For the text-containing cell, return its midpoint in (X, Y) coordinate format. 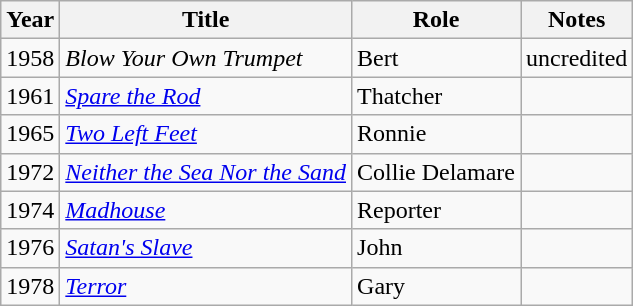
Collie Delamare (436, 172)
1976 (30, 248)
Year (30, 20)
Title (206, 20)
Spare the Rod (206, 96)
uncredited (577, 58)
1965 (30, 134)
Gary (436, 286)
1961 (30, 96)
1978 (30, 286)
Ronnie (436, 134)
Neither the Sea Nor the Sand (206, 172)
Notes (577, 20)
Reporter (436, 210)
Two Left Feet (206, 134)
1958 (30, 58)
Bert (436, 58)
Madhouse (206, 210)
John (436, 248)
Role (436, 20)
Satan's Slave (206, 248)
Terror (206, 286)
Blow Your Own Trumpet (206, 58)
Thatcher (436, 96)
1972 (30, 172)
1974 (30, 210)
